Determine the (X, Y) coordinate at the center of the cell enclosing the given text.  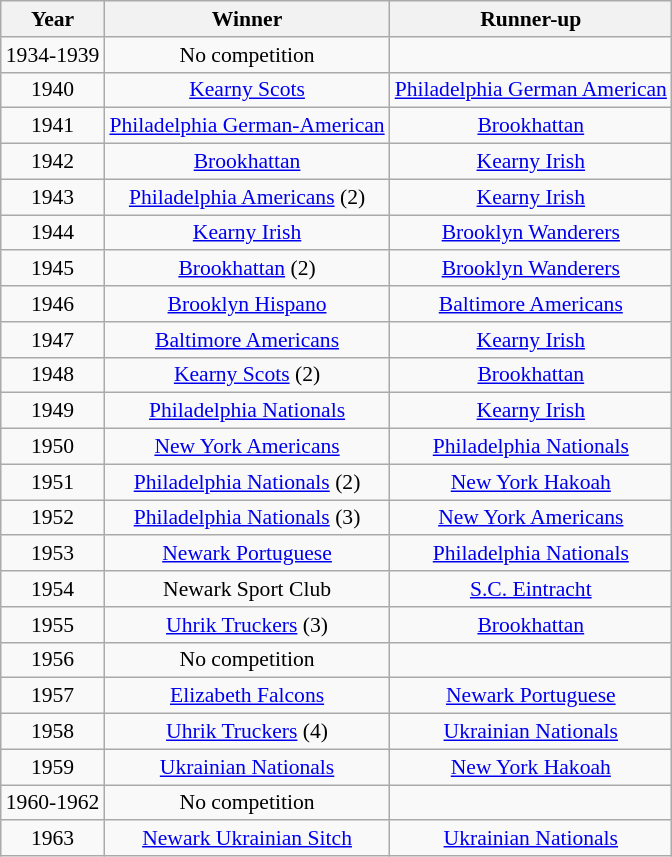
Newark Ukrainian Sitch (246, 839)
1941 (53, 126)
1959 (53, 767)
1950 (53, 447)
1958 (53, 732)
1945 (53, 269)
1951 (53, 482)
1934-1939 (53, 55)
Philadelphia German American (531, 90)
1954 (53, 589)
Winner (246, 19)
Brooklyn Hispano (246, 304)
1948 (53, 375)
Elizabeth Falcons (246, 696)
Philadelphia Americans (2) (246, 197)
1947 (53, 340)
1940 (53, 90)
1952 (53, 518)
Philadelphia Nationals (2) (246, 482)
1955 (53, 625)
1956 (53, 660)
S.C. Eintracht (531, 589)
Kearny Scots (246, 90)
1957 (53, 696)
1953 (53, 554)
Uhrik Truckers (3) (246, 625)
1942 (53, 162)
1960-1962 (53, 803)
Philadelphia Nationals (3) (246, 518)
Uhrik Truckers (4) (246, 732)
Philadelphia German-American (246, 126)
Year (53, 19)
1946 (53, 304)
1963 (53, 839)
1943 (53, 197)
Runner-up (531, 19)
Kearny Scots (2) (246, 375)
Brookhattan (2) (246, 269)
1949 (53, 411)
Newark Sport Club (246, 589)
1944 (53, 233)
